Search for the cell housing the specified text and yield its [X, Y] center coordinate. 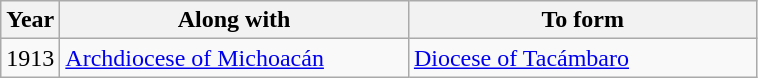
1913 [30, 58]
Along with [234, 20]
Diocese of Tacámbaro [582, 58]
To form [582, 20]
Year [30, 20]
Archdiocese of Michoacán [234, 58]
